Extract the [X, Y] coordinate from the center of the cell holding the provided text.  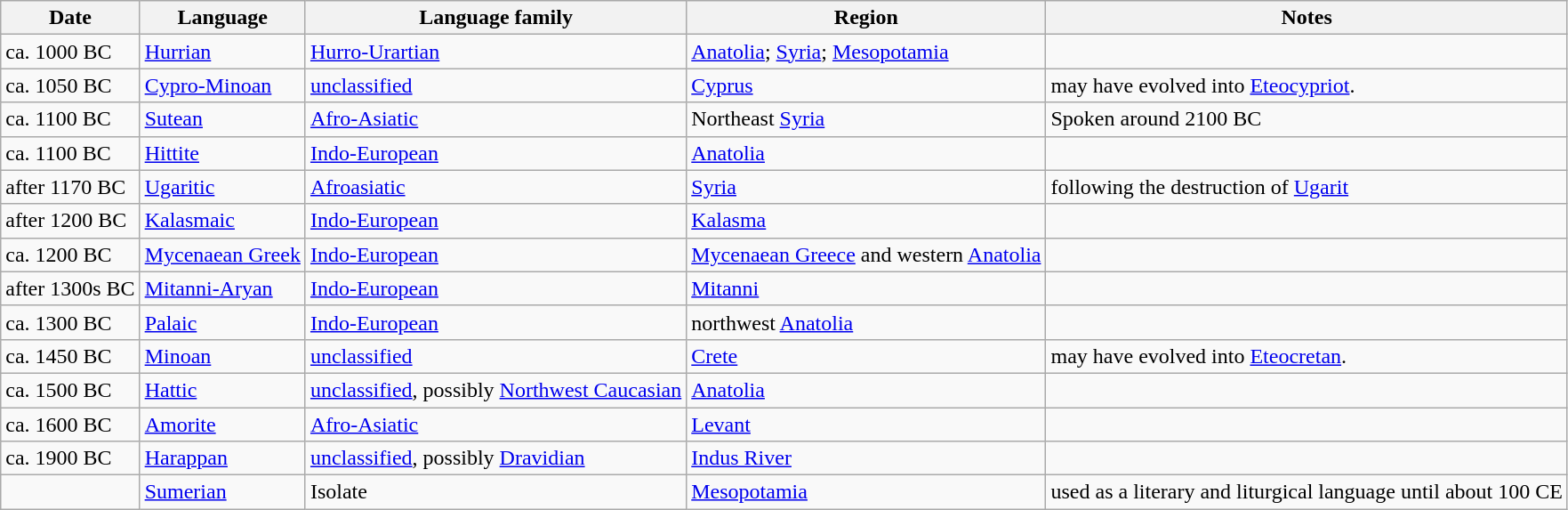
Levant [866, 425]
Afroasiatic [495, 187]
Kalasmaic [222, 221]
Northeast Syria [866, 119]
Sutean [222, 119]
unclassified, possibly Dravidian [495, 458]
Hurro-Urartian [495, 52]
Ugaritic [222, 187]
Sumerian [222, 492]
ca. 1050 BC [70, 85]
Mitanni-Aryan [222, 288]
Cypro-Minoan [222, 85]
ca. 1450 BC [70, 356]
ca. 1600 BC [70, 425]
Mycenaean Greece and western Anatolia [866, 255]
Hattic [222, 390]
ca. 1300 BC [70, 322]
after 1200 BC [70, 221]
after 1300s BC [70, 288]
after 1170 BC [70, 187]
Spoken around 2100 BC [1307, 119]
Notes [1307, 18]
used as a literary and liturgical language until about 100 CE [1307, 492]
Amorite [222, 425]
northwest Anatolia [866, 322]
Region [866, 18]
following the destruction of Ugarit [1307, 187]
Kalasma [866, 221]
Syria [866, 187]
Indus River [866, 458]
may have evolved into Eteocretan. [1307, 356]
Mycenaean Greek [222, 255]
ca. 1900 BC [70, 458]
Minoan [222, 356]
ca. 1500 BC [70, 390]
Language [222, 18]
Mesopotamia [866, 492]
ca. 1200 BC [70, 255]
ca. 1000 BC [70, 52]
Hurrian [222, 52]
Crete [866, 356]
Hittite [222, 153]
Isolate [495, 492]
Language family [495, 18]
unclassified, possibly Northwest Caucasian [495, 390]
Harappan [222, 458]
Anatolia; Syria; Mesopotamia [866, 52]
Date [70, 18]
may have evolved into Eteocypriot. [1307, 85]
Palaic [222, 322]
Cyprus [866, 85]
Mitanni [866, 288]
